Extract the [x, y] coordinate from the center of the cell holding the provided text.  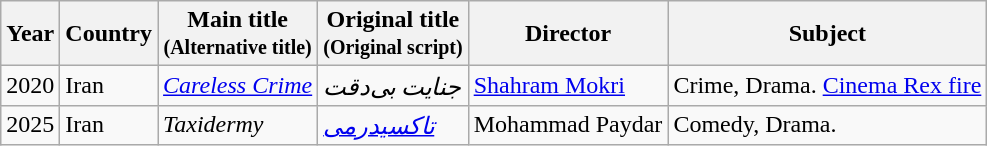
تاکسیدرمی [393, 125]
Shahram Mokri [568, 86]
Crime, Drama. Cinema Rex fire [828, 86]
2025 [30, 125]
Comedy, Drama. [828, 125]
Main title(Alternative title) [238, 34]
Subject [828, 34]
Director [568, 34]
Careless Crime [238, 86]
Country [109, 34]
2020 [30, 86]
Original title(Original script) [393, 34]
جنایت بی‌دقت [393, 86]
Year [30, 34]
Mohammad Paydar [568, 125]
Taxidermy [238, 125]
